Pinpoint the cell where the given text exists, returning its (x, y) midpoint coordinate. 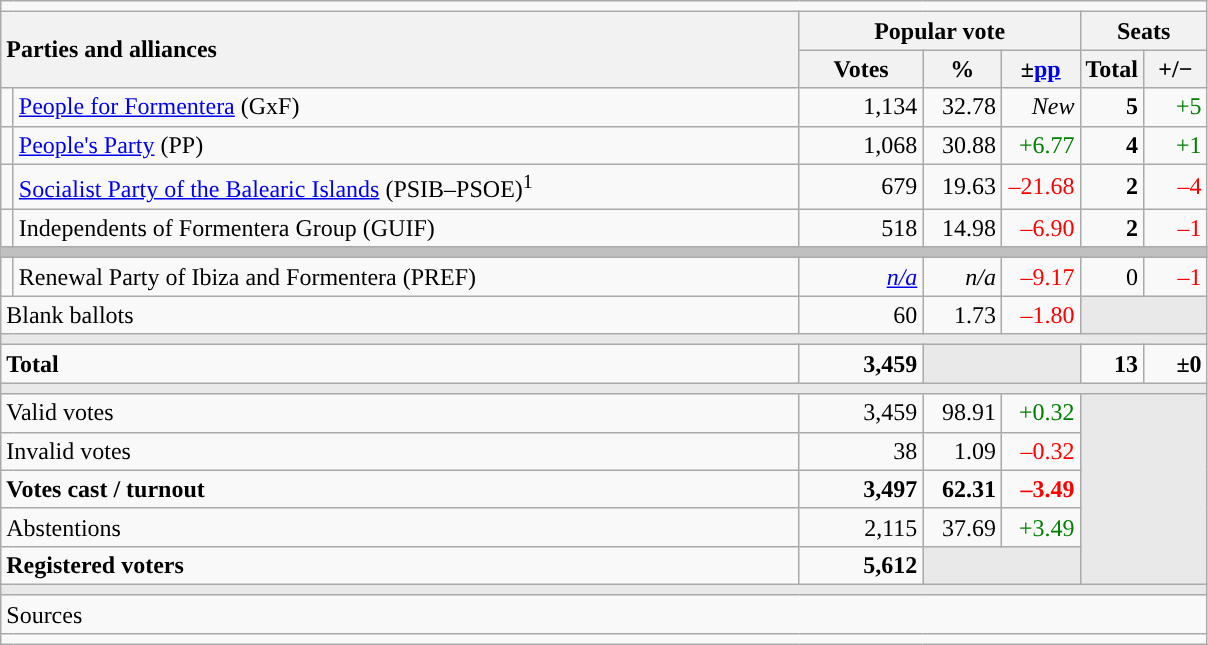
Abstentions (400, 527)
–3.49 (1040, 489)
Registered voters (400, 565)
13 (1112, 364)
518 (861, 228)
14.98 (962, 228)
Invalid votes (400, 451)
37.69 (962, 527)
30.88 (962, 145)
Seats (1144, 31)
Socialist Party of the Balearic Islands (PSIB–PSOE)1 (406, 186)
+/− (1176, 69)
Votes cast / turnout (400, 489)
New (1040, 107)
+0.32 (1040, 413)
679 (861, 186)
32.78 (962, 107)
98.91 (962, 413)
–6.90 (1040, 228)
1,068 (861, 145)
1.09 (962, 451)
–0.32 (1040, 451)
–4 (1176, 186)
People's Party (PP) (406, 145)
1,134 (861, 107)
–9.17 (1040, 277)
Sources (604, 614)
–21.68 (1040, 186)
+1 (1176, 145)
+5 (1176, 107)
19.63 (962, 186)
+3.49 (1040, 527)
Valid votes (400, 413)
38 (861, 451)
Votes (861, 69)
5,612 (861, 565)
+6.77 (1040, 145)
3,497 (861, 489)
People for Formentera (GxF) (406, 107)
±pp (1040, 69)
Blank ballots (400, 315)
–1.80 (1040, 315)
Renewal Party of Ibiza and Formentera (PREF) (406, 277)
62.31 (962, 489)
% (962, 69)
Parties and alliances (400, 50)
2,115 (861, 527)
1.73 (962, 315)
Independents of Formentera Group (GUIF) (406, 228)
5 (1112, 107)
Popular vote (940, 31)
0 (1112, 277)
60 (861, 315)
4 (1112, 145)
±0 (1176, 364)
